Search for the cell housing the specified text and yield its (x, y) center coordinate. 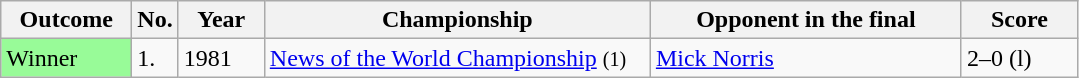
Year (221, 20)
Score (1019, 20)
Winner (66, 58)
Opponent in the final (806, 20)
Mick Norris (806, 58)
Championship (457, 20)
2–0 (l) (1019, 58)
1981 (221, 58)
News of the World Championship (1) (457, 58)
No. (155, 20)
Outcome (66, 20)
1. (155, 58)
